Return the (x, y) coordinate for the center point of the cell that contains the specified text.  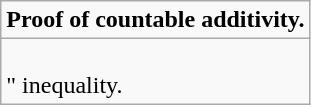
Proof of countable additivity. (156, 20)
" inequality. (156, 72)
